Find where the given text appears and provide that cell's center as (X, Y) coordinate. 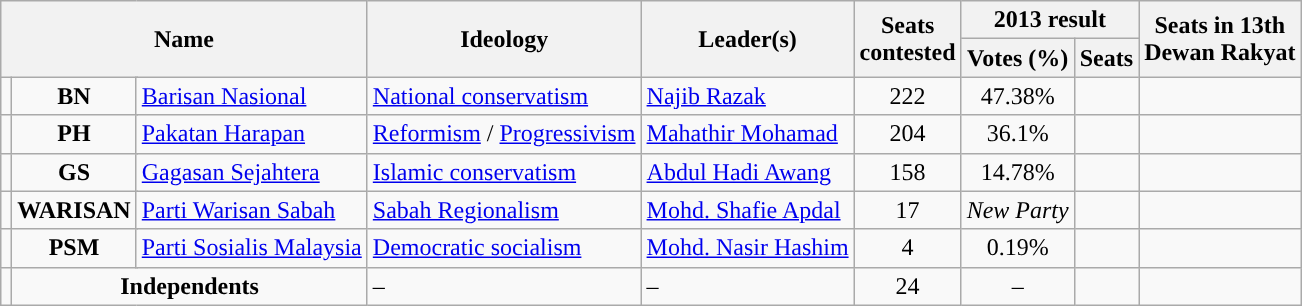
PSM (74, 248)
Name (184, 39)
PH (74, 134)
4 (908, 248)
GS (74, 172)
Barisan Nasional (252, 96)
Islamic conservatism (504, 172)
Seatscontested (908, 39)
17 (908, 210)
Votes (%) (1018, 58)
Ideology (504, 39)
Seats in 13thDewan Rakyat (1220, 39)
222 (908, 96)
Mohd. Nasir Hashim (748, 248)
Gagasan Sejahtera (252, 172)
Democratic socialism (504, 248)
Parti Sosialis Malaysia (252, 248)
Pakatan Harapan (252, 134)
Reformism / Progressivism (504, 134)
WARISAN (74, 210)
Sabah Regionalism (504, 210)
Mohd. Shafie Apdal (748, 210)
Najib Razak (748, 96)
Mahathir Mohamad (748, 134)
National conservatism (504, 96)
0.19% (1018, 248)
Parti Warisan Sabah (252, 210)
47.38% (1018, 96)
36.1% (1018, 134)
Seats (1106, 58)
204 (908, 134)
24 (908, 286)
14.78% (1018, 172)
BN (74, 96)
158 (908, 172)
Abdul Hadi Awang (748, 172)
New Party (1018, 210)
Independents (190, 286)
Leader(s) (748, 39)
2013 result (1050, 20)
